Extract the [x, y] coordinate from the center of the cell holding the provided text.  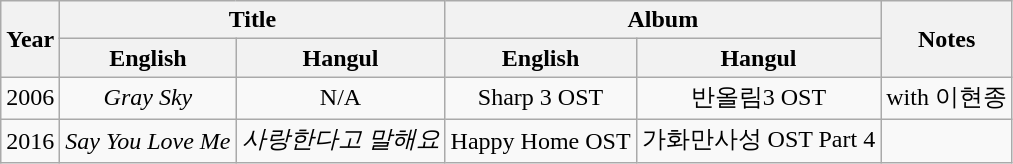
반올림3 OST [758, 98]
N/A [340, 98]
2016 [30, 140]
Notes [947, 39]
2006 [30, 98]
Happy Home OST [540, 140]
Gray Sky [148, 98]
Album [663, 20]
Sharp 3 OST [540, 98]
with 이현종 [947, 98]
Year [30, 39]
Say You Love Me [148, 140]
사랑한다고 말해요 [340, 140]
Title [252, 20]
가화만사성 OST Part 4 [758, 140]
